For the text-containing cell, return its midpoint in [x, y] coordinate format. 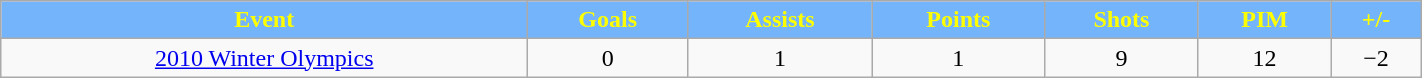
+/- [1376, 20]
Event [264, 20]
Points [958, 20]
Shots [1121, 20]
9 [1121, 58]
−2 [1376, 58]
PIM [1264, 20]
0 [608, 58]
Goals [608, 20]
Assists [780, 20]
12 [1264, 58]
2010 Winter Olympics [264, 58]
